Return the [X, Y] coordinate for the center point of the cell that contains the specified text.  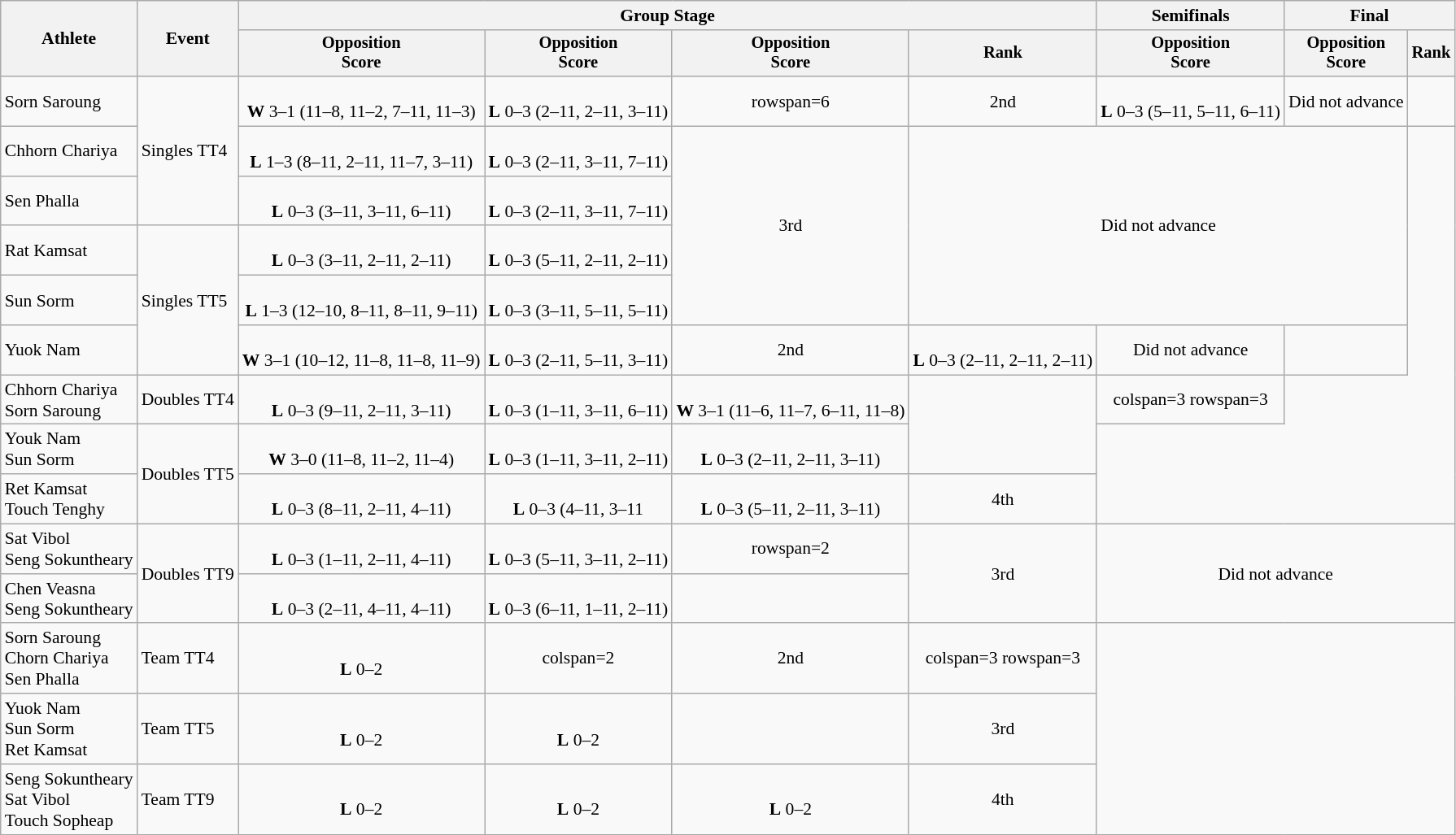
Seng SokunthearySat VibolTouch Sopheap [69, 800]
Team TT4 [188, 659]
Sat VibolSeng Sokuntheary [69, 550]
L 0–3 (5–11, 2–11, 3–11) [791, 499]
L 0–3 (2–11, 4–11, 4–11) [361, 598]
L 0–3 (9–11, 2–11, 3–11) [361, 400]
Sun Sorm [69, 301]
L 0–3 (3–11, 3–11, 6–11) [361, 202]
W 3–0 (11–8, 11–2, 11–4) [361, 449]
Singles TT5 [188, 301]
L 0–3 (5–11, 5–11, 6–11) [1191, 101]
Rat Kamsat [69, 250]
L 0–3 (4–11, 3–11 [579, 499]
L 0–3 (3–11, 2–11, 2–11) [361, 250]
Chen VeasnaSeng Sokuntheary [69, 598]
L 0–3 (1–11, 3–11, 2–11) [579, 449]
Group Stage [667, 15]
Sorn SaroungChorn ChariyaSen Phalla [69, 659]
L 0–3 (5–11, 3–11, 2–11) [579, 550]
Yuok Nam [69, 350]
L 0–3 (5–11, 2–11, 2–11) [579, 250]
L 1–3 (8–11, 2–11, 11–7, 3–11) [361, 151]
L 1–3 (12–10, 8–11, 8–11, 9–11) [361, 301]
Youk NamSun Sorm [69, 449]
W 3–1 (11–6, 11–7, 6–11, 11–8) [791, 400]
Event [188, 39]
Ret KamsatTouch Tenghy [69, 499]
Sen Phalla [69, 202]
Chhorn Chariya [69, 151]
Singles TT4 [188, 151]
Team TT5 [188, 728]
Yuok NamSun SormRet Kamsat [69, 728]
Final [1370, 15]
rowspan=6 [791, 101]
Doubles TT9 [188, 574]
L 0–3 (6–11, 1–11, 2–11) [579, 598]
colspan=2 [579, 659]
W 3–1 (11–8, 11–2, 7–11, 11–3) [361, 101]
L 0–3 (2–11, 5–11, 3–11) [579, 350]
L 0–3 (1–11, 3–11, 6–11) [579, 400]
Doubles TT4 [188, 400]
W 3–1 (10–12, 11–8, 11–8, 11–9) [361, 350]
Athlete [69, 39]
Chhorn ChariyaSorn Saroung [69, 400]
Doubles TT5 [188, 474]
rowspan=2 [791, 550]
L 0–3 (3–11, 5–11, 5–11) [579, 301]
L 0–3 (2–11, 2–11, 2–11) [1002, 350]
Team TT9 [188, 800]
Semifinals [1191, 15]
L 0–3 (1–11, 2–11, 4–11) [361, 550]
L 0–3 (8–11, 2–11, 4–11) [361, 499]
Sorn Saroung [69, 101]
